Return the (x, y) coordinate for the center point of the cell that contains the specified text.  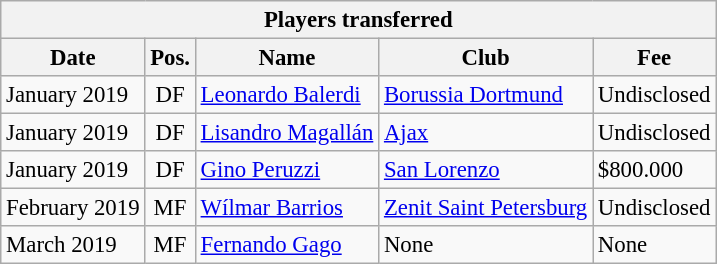
Fee (654, 58)
Leonardo Balerdi (286, 95)
San Lorenzo (486, 170)
Name (286, 58)
Lisandro Magallán (286, 133)
Gino Peruzzi (286, 170)
Fernando Gago (286, 245)
Ajax (486, 133)
Pos. (170, 58)
Date (73, 58)
Wílmar Barrios (286, 208)
March 2019 (73, 245)
Players transferred (358, 20)
February 2019 (73, 208)
Club (486, 58)
Borussia Dortmund (486, 95)
Zenit Saint Petersburg (486, 208)
$800.000 (654, 170)
